Search for the cell housing the specified text and yield its (X, Y) center coordinate. 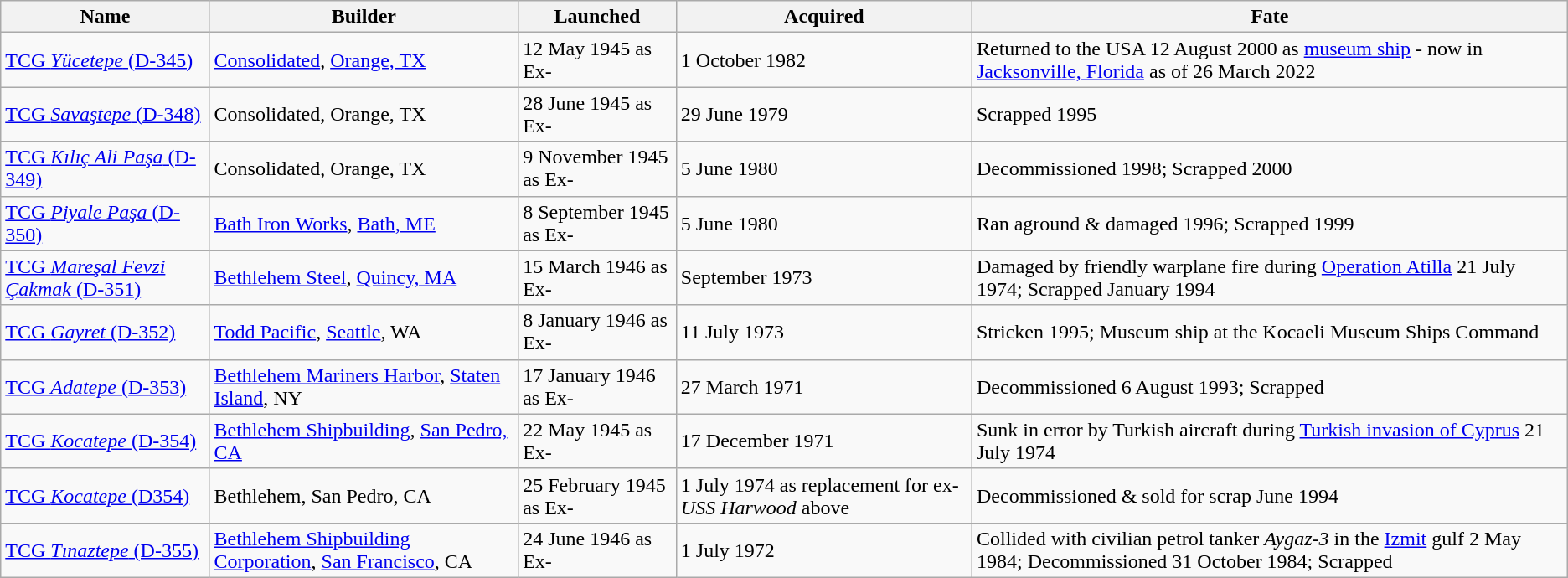
TCG Piyale Paşa (D-350) (106, 223)
Ran aground & damaged 1996; Scrapped 1999 (1270, 223)
Acquired (824, 17)
25 February 1945 as Ex- (598, 496)
TCG Mareşal Fevzi Çakmak (D-351) (106, 278)
TCG Kocatepe (D-354) (106, 441)
TCG Kılıç Ali Paşa (D-349) (106, 169)
Bath Iron Works, Bath, ME (364, 223)
12 May 1945 as Ex- (598, 60)
TCG Tınaztepe (D-355) (106, 550)
28 June 1945 as Ex- (598, 114)
27 March 1971 (824, 387)
TCG Gayret (D-352) (106, 332)
1 October 1982 (824, 60)
11 July 1973 (824, 332)
Decommissioned 1998; Scrapped 2000 (1270, 169)
15 March 1946 as Ex- (598, 278)
Bethlehem Shipbuilding, San Pedro, CA (364, 441)
24 June 1946 as Ex- (598, 550)
Bethlehem, San Pedro, CA (364, 496)
Damaged by friendly warplane fire during Operation Atilla 21 July 1974; Scrapped January 1994 (1270, 278)
Name (106, 17)
1 July 1974 as replacement for ex-USS Harwood above (824, 496)
Bethlehem Shipbuilding Corporation, San Francisco, CA (364, 550)
8 January 1946 as Ex- (598, 332)
TCG Kocatepe (D354) (106, 496)
Bethlehem Steel, Quincy, MA (364, 278)
Builder (364, 17)
Returned to the USA 12 August 2000 as museum ship - now in Jacksonville, Florida as of 26 March 2022 (1270, 60)
Scrapped 1995 (1270, 114)
TCG Savaştepe (D-348) (106, 114)
17 December 1971 (824, 441)
22 May 1945 as Ex- (598, 441)
Stricken 1995; Museum ship at the Kocaeli Museum Ships Command (1270, 332)
9 November 1945 as Ex- (598, 169)
Decommissioned & sold for scrap June 1994 (1270, 496)
Launched (598, 17)
8 September 1945 as Ex- (598, 223)
29 June 1979 (824, 114)
1 July 1972 (824, 550)
17 January 1946 as Ex- (598, 387)
Bethlehem Mariners Harbor, Staten Island, NY (364, 387)
Collided with civilian petrol tanker Aygaz-3 in the Izmit gulf 2 May 1984; Decommissioned 31 October 1984; Scrapped (1270, 550)
TCG Adatepe (D-353) (106, 387)
Todd Pacific, Seattle, WA (364, 332)
September 1973 (824, 278)
Sunk in error by Turkish aircraft during Turkish invasion of Cyprus 21 July 1974 (1270, 441)
Fate (1270, 17)
TCG Yücetepe (D-345) (106, 60)
Decommissioned 6 August 1993; Scrapped (1270, 387)
